Find where the given text appears and provide that cell's center as [X, Y] coordinate. 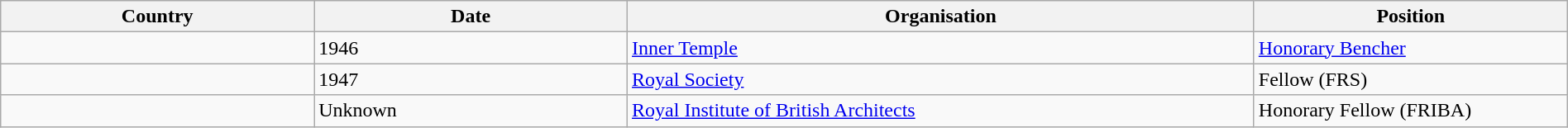
Unknown [471, 111]
Country [157, 17]
Royal Institute of British Architects [941, 111]
Honorary Fellow (FRIBA) [1411, 111]
1947 [471, 79]
Position [1411, 17]
Inner Temple [941, 48]
Honorary Bencher [1411, 48]
Fellow (FRS) [1411, 79]
Royal Society [941, 79]
Organisation [941, 17]
1946 [471, 48]
Date [471, 17]
